Identify which cell holds the provided text, then report its (x, y) central coordinate. 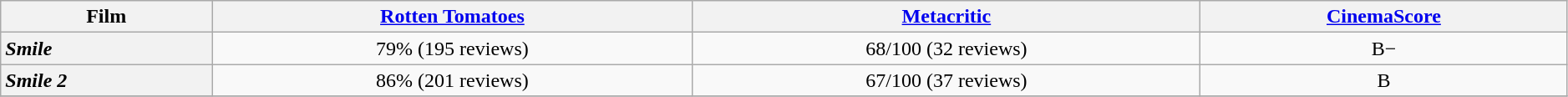
Smile 2 (107, 80)
Rotten Tomatoes (453, 17)
B− (1384, 48)
Smile (107, 48)
86% (201 reviews) (453, 80)
67/100 (37 reviews) (946, 80)
79% (195 reviews) (453, 48)
B (1384, 80)
CinemaScore (1384, 17)
Film (107, 17)
Metacritic (946, 17)
68/100 (32 reviews) (946, 48)
